Determine the [x, y] coordinate at the center of the cell enclosing the given text.  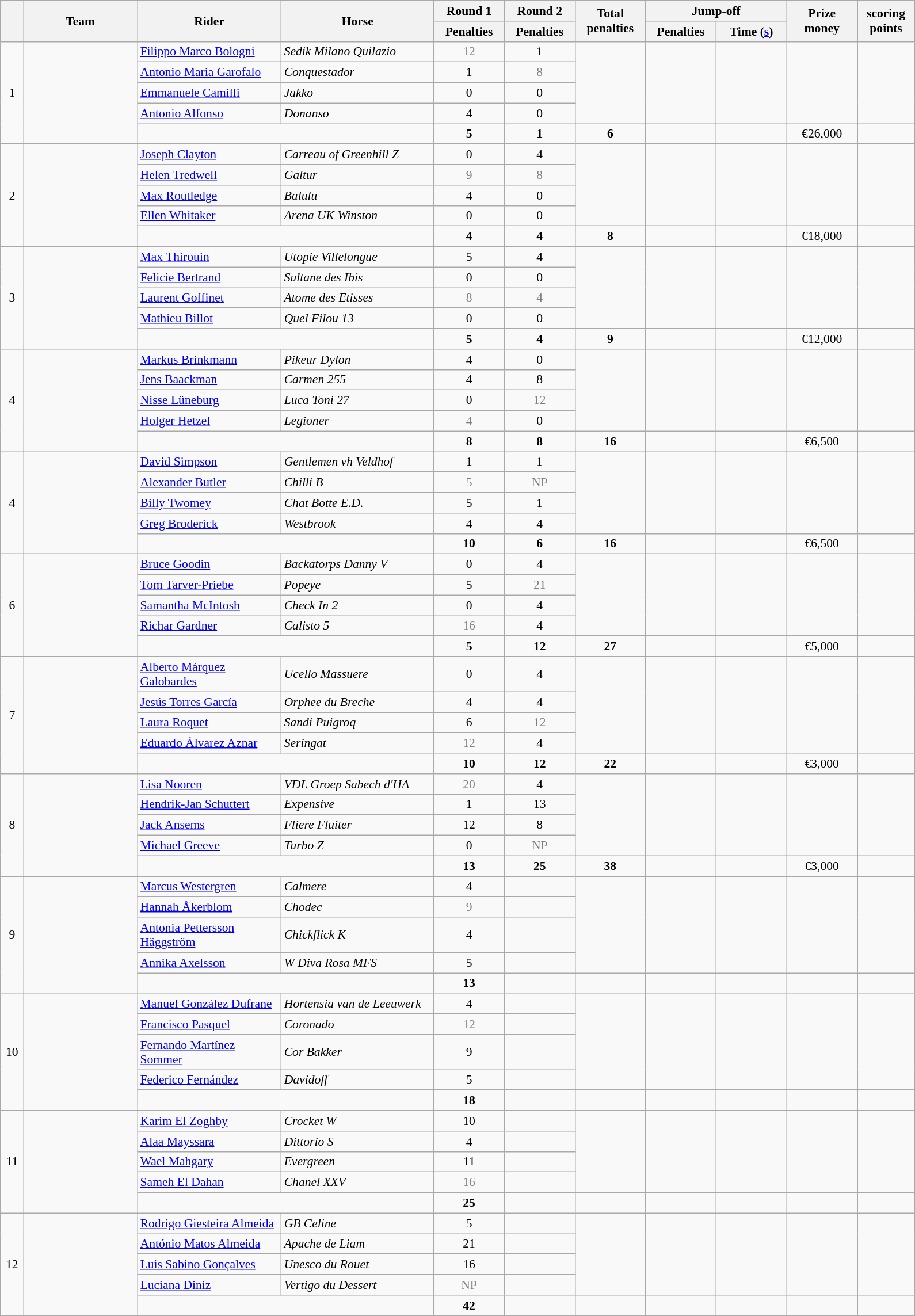
Legioner [358, 421]
Tom Tarver-Priebe [209, 585]
Quel Filou 13 [358, 319]
Prizemoney [822, 21]
Expensive [358, 804]
VDL Groep Sabech d'HA [358, 784]
Francisco Pasquel [209, 1024]
W Diva Rosa MFS [358, 963]
Dittorio S [358, 1142]
Jack Ansems [209, 825]
Carreau of Greenhill Z [358, 155]
7 [12, 715]
Laurent Goffinet [209, 298]
Chilli B [358, 483]
Lisa Nooren [209, 784]
Donanso [358, 113]
Rider [209, 21]
Jens Baackman [209, 380]
Antonio Maria Garofalo [209, 73]
Davidoff [358, 1080]
Sultane des Ibis [358, 277]
Wael Mahgary [209, 1162]
20 [470, 784]
Coronado [358, 1024]
€18,000 [822, 237]
Antonio Alfonso [209, 113]
Time (s) [752, 32]
Horse [358, 21]
scoringpoints [886, 21]
Turbo Z [358, 846]
Vertigo du Dessert [358, 1285]
Michael Greeve [209, 846]
Greg Broderick [209, 524]
David Simpson [209, 462]
Backatorps Danny V [358, 564]
Crocket W [358, 1121]
Conquestador [358, 73]
Manuel González Dufrane [209, 1004]
Helen Tredwell [209, 175]
Chickflick K [358, 934]
Fernando Martínez Sommer [209, 1052]
3 [12, 298]
Nisse Lüneburg [209, 400]
Jump-off [716, 11]
Round 1 [470, 11]
António Matos Almeida [209, 1244]
Sandi Puigroq [358, 723]
Unesco du Rouet [358, 1265]
Eduardo Álvarez Aznar [209, 743]
18 [470, 1101]
Federico Fernández [209, 1080]
Galtur [358, 175]
€12,000 [822, 339]
Popeye [358, 585]
GB Celine [358, 1223]
38 [610, 866]
Apache de Liam [358, 1244]
Billy Twomey [209, 503]
Emmanuele Camilli [209, 93]
Chat Botte E.D. [358, 503]
Team [81, 21]
Atome des Etisses [358, 298]
Calmere [358, 887]
Orphee du Breche [358, 702]
Mathieu Billot [209, 319]
Utopie Villelongue [358, 257]
Hannah Åkerblom [209, 907]
€26,000 [822, 134]
Jakko [358, 93]
Bruce Goodin [209, 564]
Max Thirouin [209, 257]
Sedik Milano Quilazio [358, 52]
Joseph Clayton [209, 155]
Samantha McIntosh [209, 605]
Filippo Marco Bologni [209, 52]
Alexander Butler [209, 483]
Hortensia van de Leeuwerk [358, 1004]
22 [610, 764]
Laura Roquet [209, 723]
Sameh El Dahan [209, 1183]
Richar Gardner [209, 626]
Ucello Massuere [358, 674]
Alaa Mayssara [209, 1142]
Balulu [358, 196]
Luis Sabino Gonçalves [209, 1265]
Karim El Zoghby [209, 1121]
Total penalties [610, 21]
Chodec [358, 907]
Ellen Whitaker [209, 216]
Cor Bakker [358, 1052]
Pikeur Dylon [358, 360]
Max Routledge [209, 196]
Marcus Westergren [209, 887]
Check In 2 [358, 605]
Annika Axelsson [209, 963]
Alberto Márquez Galobardes [209, 674]
42 [470, 1306]
Rodrigo Giesteira Almeida [209, 1223]
Chanel XXV [358, 1183]
Hendrik-Jan Schuttert [209, 804]
Seringat [358, 743]
Felicie Bertrand [209, 277]
Calisto 5 [358, 626]
2 [12, 196]
Holger Hetzel [209, 421]
Arena UK Winston [358, 216]
Markus Brinkmann [209, 360]
Luciana Diniz [209, 1285]
Gentlemen vh Veldhof [358, 462]
Carmen 255 [358, 380]
€5,000 [822, 647]
Antonia Pettersson Häggström [209, 934]
Jesús Torres García [209, 702]
Westbrook [358, 524]
Fliere Fluiter [358, 825]
Evergreen [358, 1162]
Round 2 [540, 11]
Luca Toni 27 [358, 400]
27 [610, 647]
